Return [x, y] of the center of cell containing provided text 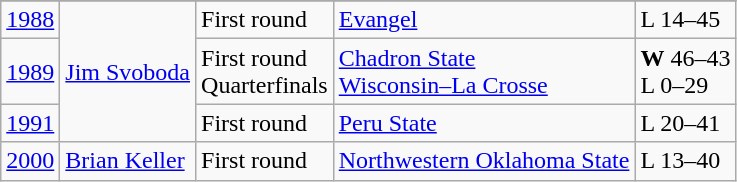
L 20–41 [686, 123]
1989 [30, 72]
Peru State [484, 123]
L 14–45 [686, 20]
Jim Svoboda [128, 72]
L 13–40 [686, 161]
1991 [30, 123]
Northwestern Oklahoma State [484, 161]
2000 [30, 161]
W 46–43L 0–29 [686, 72]
Chadron StateWisconsin–La Crosse [484, 72]
First roundQuarterfinals [265, 72]
Brian Keller [128, 161]
1988 [30, 20]
Evangel [484, 20]
